Extract the (x, y) coordinate from the center of the cell holding the provided text.  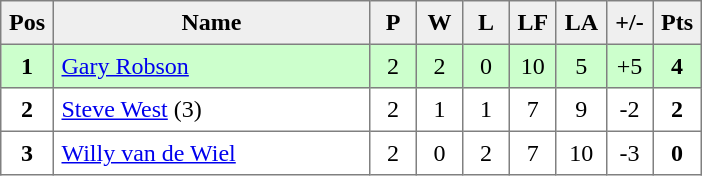
+5 (629, 66)
4 (677, 66)
5 (581, 66)
Gary Robson (211, 66)
-3 (629, 153)
Pts (677, 23)
Name (211, 23)
LF (532, 23)
Steve West (3) (211, 110)
Willy van de Wiel (211, 153)
+/- (629, 23)
P (393, 23)
W (439, 23)
L (486, 23)
LA (581, 23)
-2 (629, 110)
3 (27, 153)
Pos (27, 23)
9 (581, 110)
